Pinpoint the cell where the given text exists, returning its [x, y] midpoint coordinate. 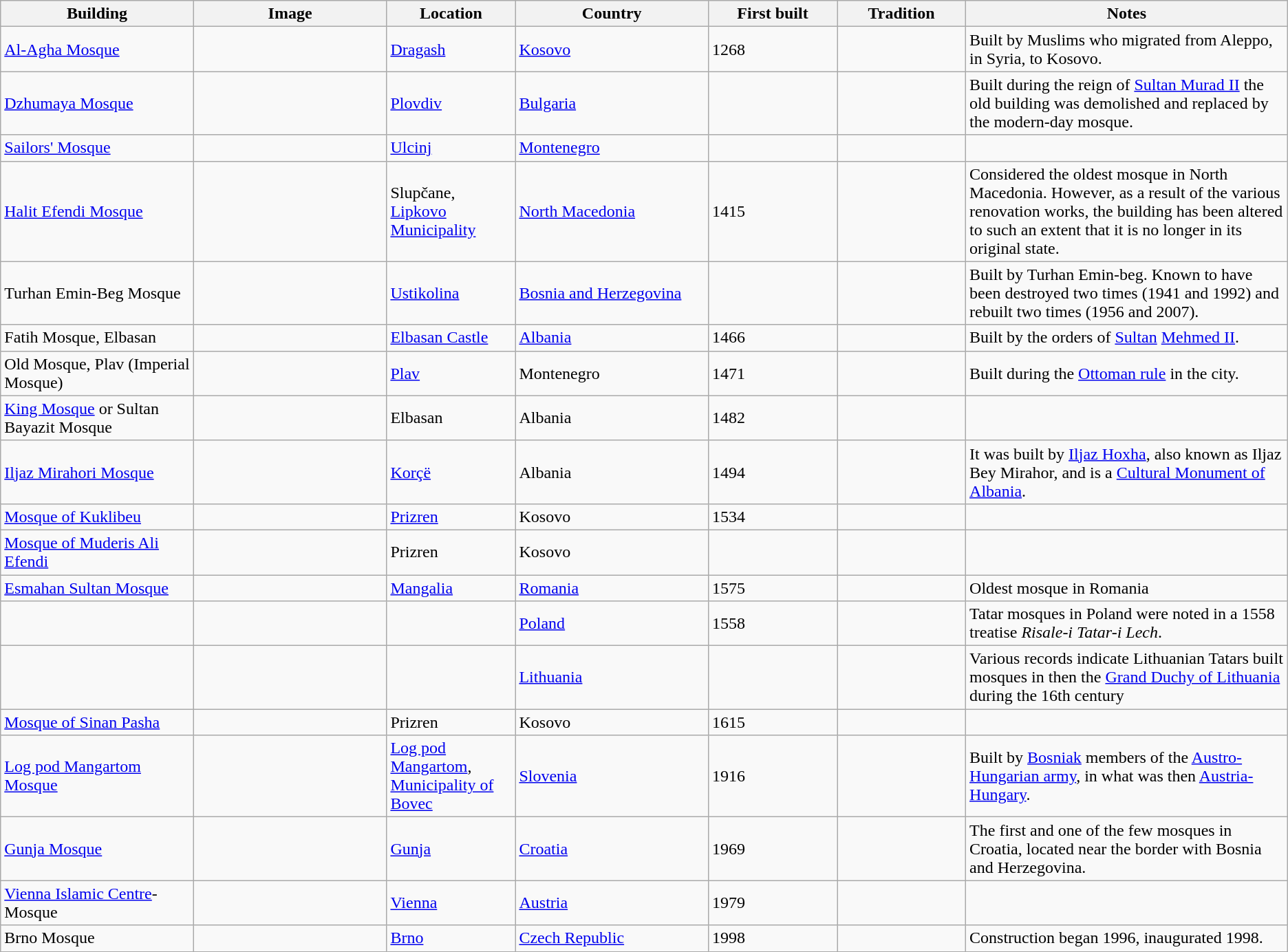
Log pod Mangartom, Municipality of Bovec [451, 776]
Halit Efendi Mosque [98, 211]
1482 [772, 418]
Bosnia and Herzegovina [612, 293]
Built during the Ottoman rule in the city. [1127, 373]
1615 [772, 722]
Notes [1127, 14]
Mosque of Sinan Pasha [98, 722]
1466 [772, 338]
Tradition [901, 14]
1979 [772, 902]
1471 [772, 373]
Vienna Islamic Centre-Mosque [98, 902]
1534 [772, 517]
Location [451, 14]
Gunja [451, 849]
1268 [772, 50]
Mosque of Muderis Ali Efendi [98, 552]
Country [612, 14]
Korçë [451, 472]
Bulgaria [612, 103]
1998 [772, 938]
Turhan Emin-Beg Mosque [98, 293]
Gunja Mosque [98, 849]
Dragash [451, 50]
Esmahan Sultan Mosque [98, 588]
Image [290, 14]
Slupčane, Lipkovo Municipality [451, 211]
Ulcinj [451, 148]
Building [98, 14]
Vienna [451, 902]
The first and one of the few mosques in Croatia, located near the border with Bosnia and Herzegovina. [1127, 849]
Sailors' Mosque [98, 148]
Mangalia [451, 588]
Built during the reign of Sultan Murad II the old building was demolished and replaced by the modern-day mosque. [1127, 103]
Built by Bosniak members of the Austro-Hungarian army, in what was then Austria-Hungary. [1127, 776]
Dzhumaya Mosque [98, 103]
Iljaz Mirahori Mosque [98, 472]
It was built by Iljaz Hoxha, also known as Iljaz Bey Mirahor, and is a Cultural Monument of Albania. [1127, 472]
Brno [451, 938]
Built by Turhan Emin-beg. Known to have been destroyed two times (1941 and 1992) and rebuilt two times (1956 and 2007). [1127, 293]
Romania [612, 588]
Mosque of Kuklibeu [98, 517]
King Mosque or Sultan Bayazit Mosque [98, 418]
Lithuania [612, 678]
Poland [612, 623]
First built [772, 14]
Oldest mosque in Romania [1127, 588]
Various records indicate Lithuanian Tatars built mosques in then the Grand Duchy of Lithuania during the 16th century [1127, 678]
Built by the orders of Sultan Mehmed II. [1127, 338]
Built by Muslims who migrated from Aleppo, in Syria, to Kosovo. [1127, 50]
1415 [772, 211]
Austria [612, 902]
Al-Agha Mosque [98, 50]
Plav [451, 373]
1916 [772, 776]
Czech Republic [612, 938]
Slovenia [612, 776]
1575 [772, 588]
Brno Mosque [98, 938]
Fatih Mosque, Elbasan [98, 338]
Tatar mosques in Poland were noted in a 1558 treatise Risale-i Tatar-i Lech. [1127, 623]
North Macedonia [612, 211]
1969 [772, 849]
Plovdiv [451, 103]
Old Mosque, Plav (Imperial Mosque) [98, 373]
Croatia [612, 849]
Elbasan [451, 418]
Log pod Mangartom Mosque [98, 776]
Construction began 1996, inaugurated 1998. [1127, 938]
1558 [772, 623]
Ustikolina [451, 293]
1494 [772, 472]
Elbasan Castle [451, 338]
